Determine the (x, y) coordinate at the center of the cell enclosing the given text.  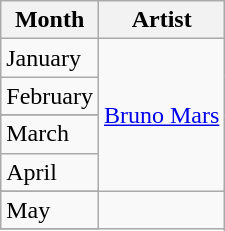
May (50, 210)
Artist (161, 20)
February (50, 96)
Bruno Mars (161, 115)
March (50, 134)
Month (50, 20)
January (50, 58)
April (50, 172)
